Search for the cell housing the specified text and yield its [X, Y] center coordinate. 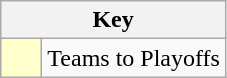
Key [114, 20]
Teams to Playoffs [134, 58]
